Return the [x, y] coordinate for the center point of the cell that contains the specified text.  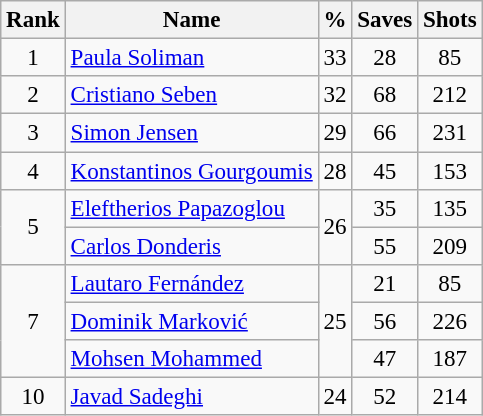
55 [385, 246]
212 [450, 95]
Eleftherios Papazoglou [192, 209]
Carlos Donderis [192, 246]
21 [385, 284]
4 [33, 171]
45 [385, 171]
231 [450, 133]
56 [385, 322]
Shots [450, 20]
68 [385, 95]
29 [335, 133]
7 [33, 322]
26 [335, 228]
Rank [33, 20]
226 [450, 322]
Dominik Marković [192, 322]
25 [335, 322]
Lautaro Fernández [192, 284]
Paula Soliman [192, 58]
52 [385, 397]
% [335, 20]
214 [450, 397]
Simon Jensen [192, 133]
135 [450, 209]
2 [33, 95]
35 [385, 209]
Saves [385, 20]
47 [385, 359]
5 [33, 228]
1 [33, 58]
Javad Sadeghi [192, 397]
Cristiano Seben [192, 95]
153 [450, 171]
209 [450, 246]
66 [385, 133]
3 [33, 133]
Mohsen Mohammed [192, 359]
Name [192, 20]
Konstantinos Gourgoumis [192, 171]
24 [335, 397]
33 [335, 58]
187 [450, 359]
10 [33, 397]
32 [335, 95]
